Identify which cell holds the provided text, then report its [X, Y] central coordinate. 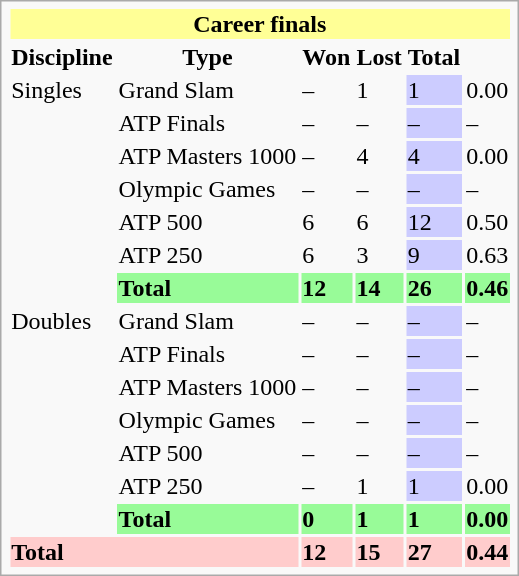
15 [379, 552]
Type [208, 57]
Lost [379, 57]
0.46 [488, 288]
9 [434, 255]
0 [326, 519]
0.63 [488, 255]
Career finals [260, 24]
Doubles [62, 420]
Singles [62, 189]
27 [434, 552]
3 [379, 255]
14 [379, 288]
26 [434, 288]
Discipline [62, 57]
0.44 [488, 552]
Won [326, 57]
0.50 [488, 222]
